Detect which cell encompasses the target text, then output its (X, Y) center coordinate. 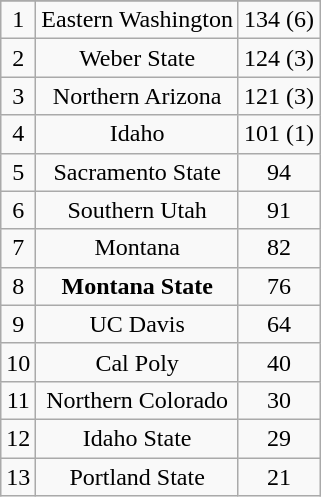
21 (278, 477)
UC Davis (138, 324)
Cal Poly (138, 362)
10 (18, 362)
40 (278, 362)
Portland State (138, 477)
12 (18, 438)
3 (18, 96)
Eastern Washington (138, 20)
6 (18, 210)
30 (278, 400)
Southern Utah (138, 210)
Northern Colorado (138, 400)
Idaho State (138, 438)
7 (18, 248)
101 (1) (278, 134)
Idaho (138, 134)
Montana State (138, 286)
76 (278, 286)
94 (278, 172)
91 (278, 210)
64 (278, 324)
2 (18, 58)
Northern Arizona (138, 96)
Weber State (138, 58)
4 (18, 134)
29 (278, 438)
5 (18, 172)
13 (18, 477)
8 (18, 286)
121 (3) (278, 96)
1 (18, 20)
11 (18, 400)
134 (6) (278, 20)
Montana (138, 248)
9 (18, 324)
Sacramento State (138, 172)
124 (3) (278, 58)
82 (278, 248)
